Detect which cell encompasses the target text, then output its (x, y) center coordinate. 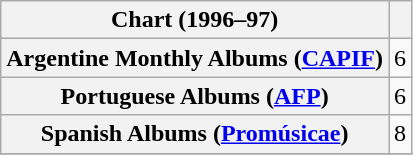
Portuguese Albums (AFP) (195, 96)
8 (400, 134)
Argentine Monthly Albums (CAPIF) (195, 58)
Chart (1996–97) (195, 20)
Spanish Albums (Promúsicae) (195, 134)
